Extract the [x, y] coordinate from the center of the cell holding the provided text.  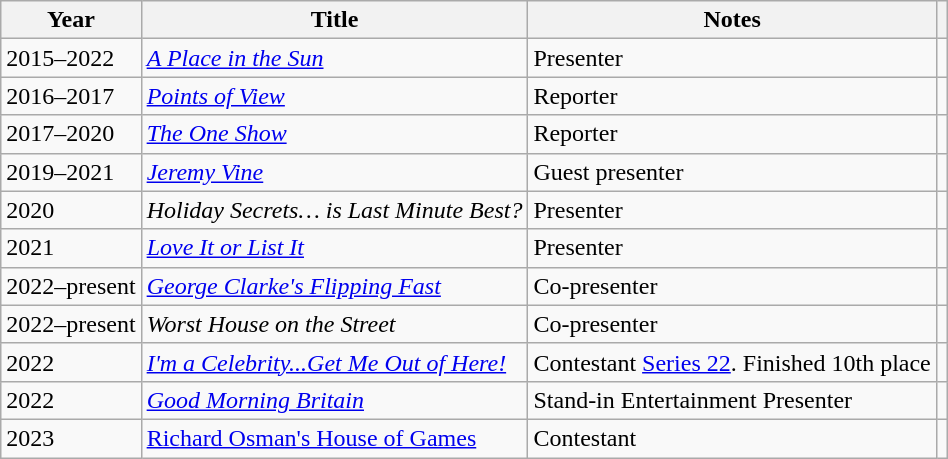
2020 [71, 210]
George Clarke's Flipping Fast [334, 286]
Contestant Series 22. Finished 10th place [732, 362]
2016–2017 [71, 96]
2017–2020 [71, 134]
Contestant [732, 438]
2019–2021 [71, 172]
Title [334, 20]
Notes [732, 20]
2021 [71, 248]
2015–2022 [71, 58]
Year [71, 20]
Love It or List It [334, 248]
The One Show [334, 134]
Jeremy Vine [334, 172]
2023 [71, 438]
A Place in the Sun [334, 58]
Stand-in Entertainment Presenter [732, 400]
Worst House on the Street [334, 324]
Good Morning Britain [334, 400]
Richard Osman's House of Games [334, 438]
I'm a Celebrity...Get Me Out of Here! [334, 362]
Points of View [334, 96]
Holiday Secrets… is Last Minute Best? [334, 210]
Guest presenter [732, 172]
